Find where the given text appears and provide that cell's center as [X, Y] coordinate. 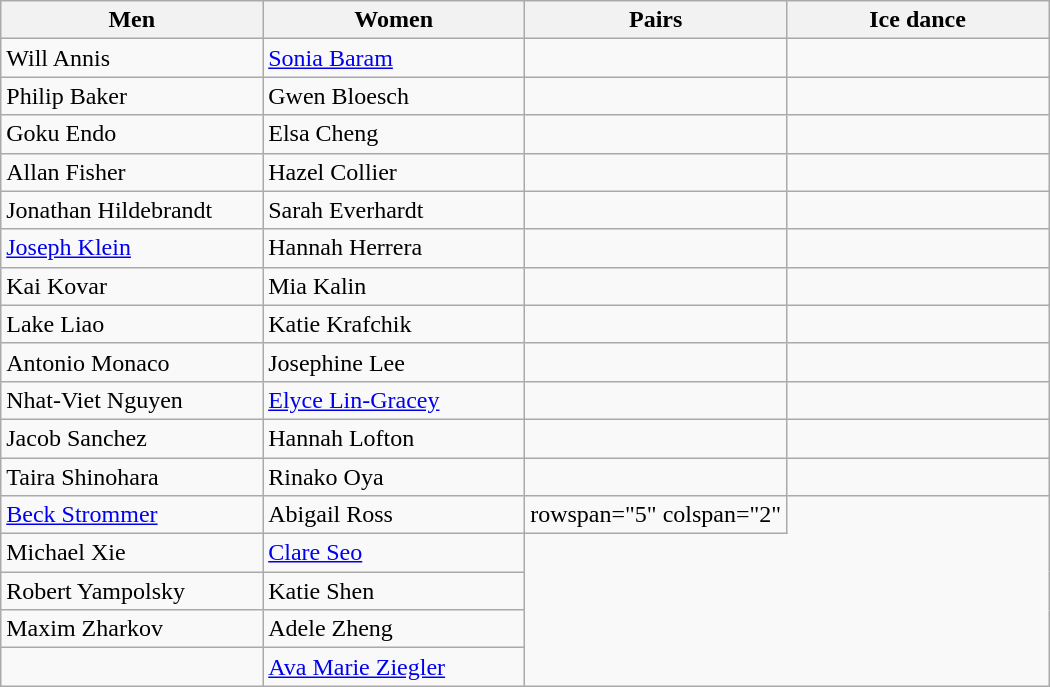
Hannah Herrera [394, 248]
Goku Endo [132, 134]
Allan Fisher [132, 172]
Michael Xie [132, 553]
Gwen Bloesch [394, 96]
Men [132, 20]
Ava Marie Ziegler [394, 667]
Clare Seo [394, 553]
Pairs [656, 20]
Josephine Lee [394, 362]
Sarah Everhardt [394, 210]
Maxim Zharkov [132, 629]
Joseph Klein [132, 248]
Kai Kovar [132, 286]
Taira Shinohara [132, 477]
rowspan="5" colspan="2" [656, 515]
Jonathan Hildebrandt [132, 210]
Rinako Oya [394, 477]
Elsa Cheng [394, 134]
Sonia Baram [394, 58]
Antonio Monaco [132, 362]
Hazel Collier [394, 172]
Ice dance [918, 20]
Philip Baker [132, 96]
Katie Shen [394, 591]
Elyce Lin-Gracey [394, 400]
Hannah Lofton [394, 438]
Women [394, 20]
Nhat-Viet Nguyen [132, 400]
Lake Liao [132, 324]
Will Annis [132, 58]
Beck Strommer [132, 515]
Adele Zheng [394, 629]
Abigail Ross [394, 515]
Mia Kalin [394, 286]
Robert Yampolsky [132, 591]
Katie Krafchik [394, 324]
Jacob Sanchez [132, 438]
